Pinpoint the cell where the given text exists, returning its [x, y] midpoint coordinate. 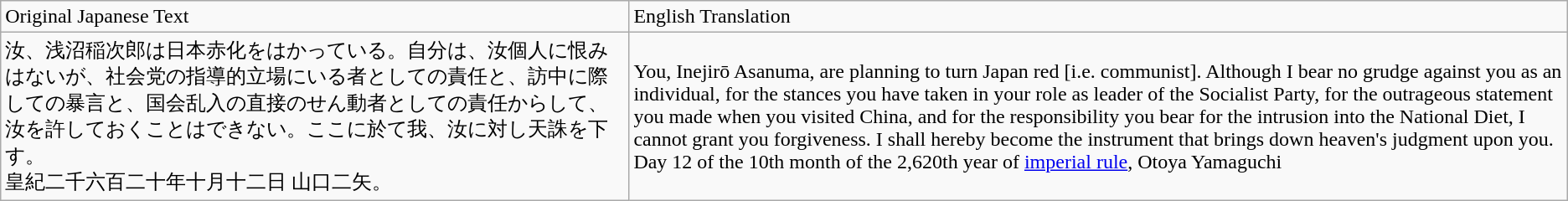
Original Japanese Text [315, 17]
汝、浅沼稲次郎は日本赤化をはかっている。自分は、汝個人に恨みはないが、社会党の指導的立場にいる者としての責任と、訪中に際しての暴言と、国会乱入の直接のせん動者としての責任からして、汝を許しておくことはできない。ここに於て我、汝に対し天誅を下す。皇紀二千六百二十年十月十二日 山口二矢。 [315, 116]
English Translation [1098, 17]
